Return the (x, y) coordinate for the center point of the cell that contains the specified text.  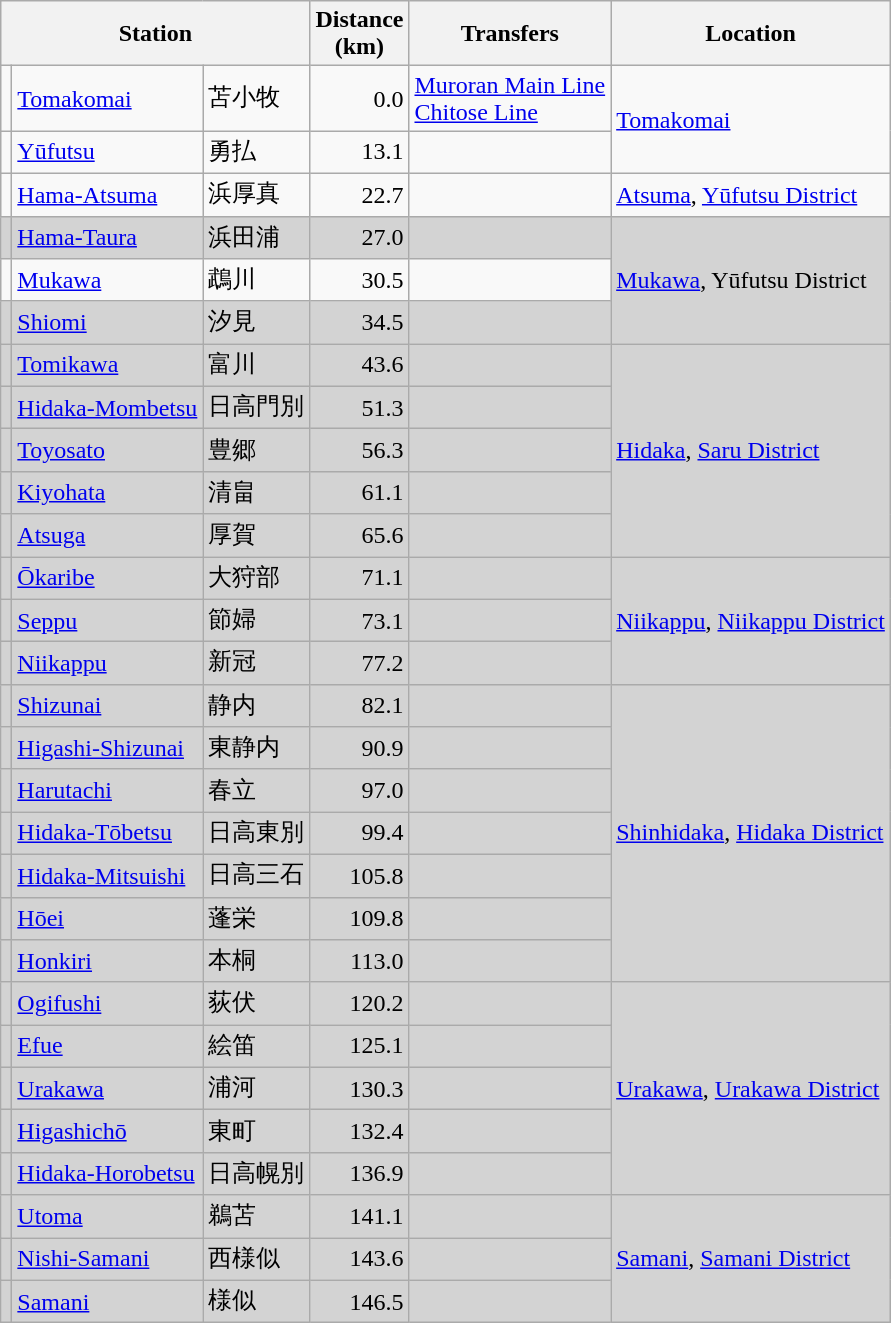
Tomikawa (108, 366)
Location (751, 34)
Hidaka, Saru District (751, 450)
113.0 (360, 962)
Mukawa, Yūfutsu District (751, 280)
汐見 (256, 322)
51.3 (360, 408)
Samani (108, 1302)
大狩部 (256, 578)
Niikappu, Niikappu District (751, 620)
蓬栄 (256, 918)
Hidaka-Mitsuishi (108, 876)
0.0 (360, 98)
Ōkaribe (108, 578)
Toyosato (108, 450)
90.9 (360, 748)
新冠 (256, 664)
荻伏 (256, 1004)
Atsuga (108, 536)
77.2 (360, 664)
Efue (108, 1046)
Hama-Atsuma (108, 194)
Higashichō (108, 1132)
13.1 (360, 152)
109.8 (360, 918)
73.1 (360, 620)
Honkiri (108, 962)
春立 (256, 790)
120.2 (360, 1004)
Shizunai (108, 706)
Harutachi (108, 790)
22.7 (360, 194)
日高幌別 (256, 1174)
Mukawa (108, 280)
豊郷 (256, 450)
136.9 (360, 1174)
鵜苫 (256, 1216)
清畠 (256, 492)
30.5 (360, 280)
Ogifushi (108, 1004)
日高東別 (256, 834)
Yūfutsu (108, 152)
Hidaka-Mombetsu (108, 408)
132.4 (360, 1132)
東町 (256, 1132)
141.1 (360, 1216)
Transfers (510, 34)
65.6 (360, 536)
125.1 (360, 1046)
節婦 (256, 620)
Nishi-Samani (108, 1260)
Urakawa (108, 1088)
静内 (256, 706)
様似 (256, 1302)
東静内 (256, 748)
浜田浦 (256, 238)
本桐 (256, 962)
Samani, Samani District (751, 1259)
Muroran Main Line Chitose Line (510, 98)
浦河 (256, 1088)
Hidaka-Horobetsu (108, 1174)
Niikappu (108, 664)
鵡川 (256, 280)
56.3 (360, 450)
Higashi-Shizunai (108, 748)
Seppu (108, 620)
Hidaka-Tōbetsu (108, 834)
日高三石 (256, 876)
97.0 (360, 790)
Distance(km) (360, 34)
勇払 (256, 152)
143.6 (360, 1260)
苫小牧 (256, 98)
82.1 (360, 706)
105.8 (360, 876)
絵笛 (256, 1046)
43.6 (360, 366)
日高門別 (256, 408)
Urakawa, Urakawa District (751, 1088)
61.1 (360, 492)
Hōei (108, 918)
Station (156, 34)
Kiyohata (108, 492)
Atsuma, Yūfutsu District (751, 194)
浜厚真 (256, 194)
99.4 (360, 834)
34.5 (360, 322)
富川 (256, 366)
Utoma (108, 1216)
71.1 (360, 578)
厚賀 (256, 536)
27.0 (360, 238)
Shiomi (108, 322)
Hama-Taura (108, 238)
146.5 (360, 1302)
西様似 (256, 1260)
130.3 (360, 1088)
Shinhidaka, Hidaka District (751, 833)
